Search for the cell housing the specified text and yield its (X, Y) center coordinate. 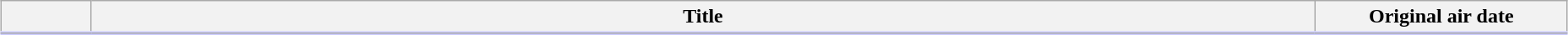
Original air date (1441, 17)
Title (703, 17)
